Scan for the cell matching the given text and deliver its (X, Y) coordinate at center. 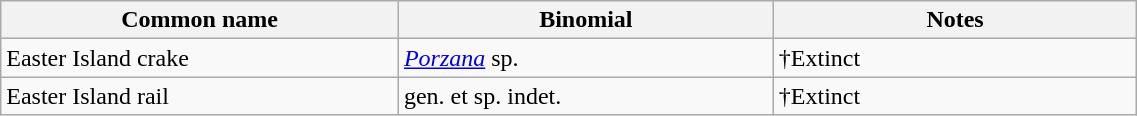
Easter Island rail (200, 96)
Common name (200, 20)
Binomial (586, 20)
Porzana sp. (586, 58)
gen. et sp. indet. (586, 96)
Easter Island crake (200, 58)
Notes (955, 20)
